Scan for the cell matching the given text and deliver its [x, y] coordinate at center. 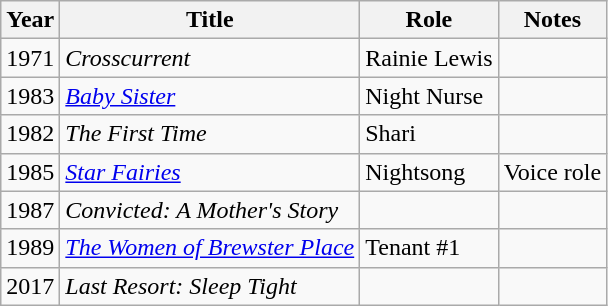
Tenant #1 [429, 248]
Nightsong [429, 172]
Shari [429, 134]
Night Nurse [429, 96]
2017 [30, 286]
1989 [30, 248]
Title [210, 20]
Star Fairies [210, 172]
Year [30, 20]
The First Time [210, 134]
Voice role [552, 172]
Convicted: A Mother's Story [210, 210]
1985 [30, 172]
Notes [552, 20]
Last Resort: Sleep Tight [210, 286]
Baby Sister [210, 96]
1987 [30, 210]
1983 [30, 96]
Role [429, 20]
The Women of Brewster Place [210, 248]
1971 [30, 58]
1982 [30, 134]
Rainie Lewis [429, 58]
Crosscurrent [210, 58]
